From the cell containing the given text, extract its center point as [x, y] coordinate. 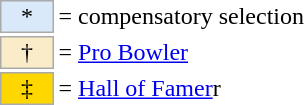
† [27, 52]
* [27, 16]
‡ [27, 88]
